Return the [X, Y] coordinate for the center point of the cell that contains the specified text.  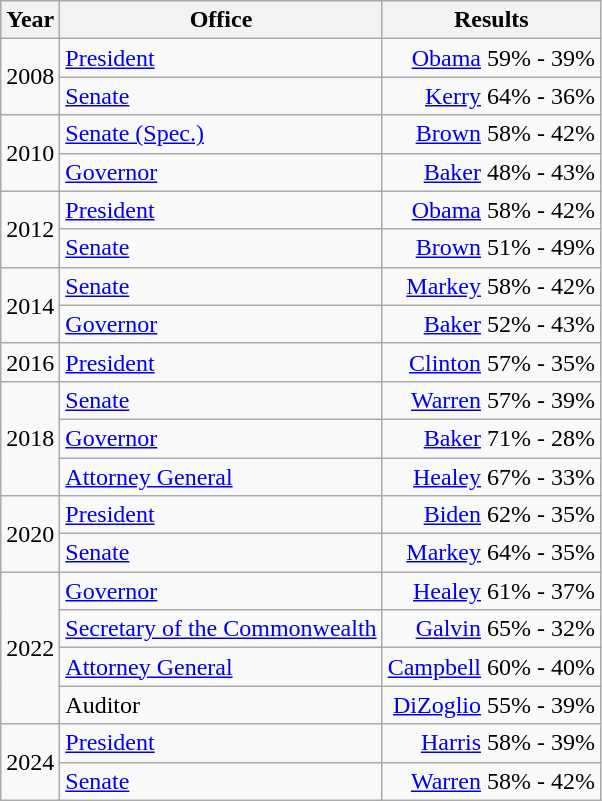
Harris 58% - 39% [491, 743]
Markey 64% - 35% [491, 553]
Warren 58% - 42% [491, 781]
2016 [30, 362]
Clinton 57% - 35% [491, 362]
Auditor [221, 705]
Senate (Spec.) [221, 134]
Campbell 60% - 40% [491, 667]
DiZoglio 55% - 39% [491, 705]
Kerry 64% - 36% [491, 96]
Brown 51% - 49% [491, 248]
Healey 61% - 37% [491, 591]
Results [491, 20]
2012 [30, 229]
Secretary of the Commonwealth [221, 629]
Baker 52% - 43% [491, 324]
Brown 58% - 42% [491, 134]
2010 [30, 153]
2018 [30, 438]
Baker 71% - 28% [491, 438]
2020 [30, 534]
Galvin 65% - 32% [491, 629]
Biden 62% - 35% [491, 515]
Obama 59% - 39% [491, 58]
2022 [30, 648]
Baker 48% - 43% [491, 172]
2024 [30, 762]
Warren 57% - 39% [491, 400]
2014 [30, 305]
2008 [30, 77]
Obama 58% - 42% [491, 210]
Markey 58% - 42% [491, 286]
Office [221, 20]
Healey 67% - 33% [491, 477]
Year [30, 20]
